Return (X, Y) of the center of cell containing provided text 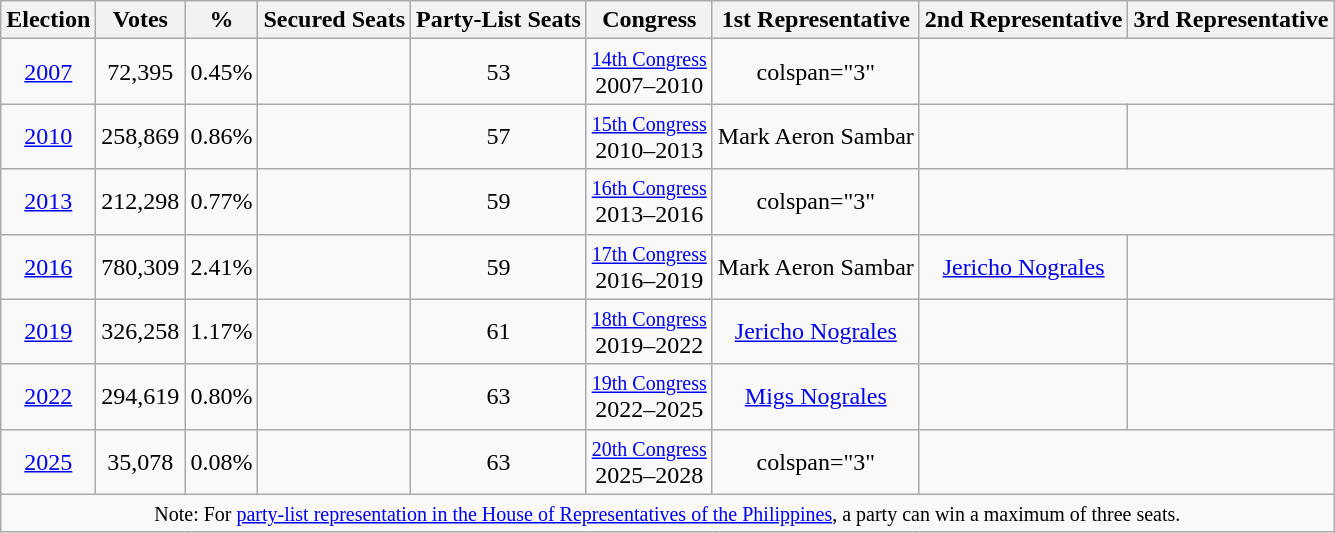
Migs Nograles (816, 396)
16th Congress2013–2016 (649, 202)
Secured Seats (334, 20)
294,619 (140, 396)
35,078 (140, 462)
0.80% (222, 396)
326,258 (140, 332)
Note: For party-list representation in the House of Representatives of the Philippines, a party can win a maximum of three seats. (668, 513)
2010 (48, 136)
3rd Representative (1231, 20)
Congress (649, 20)
Election (48, 20)
0.86% (222, 136)
212,298 (140, 202)
2025 (48, 462)
61 (499, 332)
1st Representative (816, 20)
53 (499, 72)
17th Congress2016–2019 (649, 266)
57 (499, 136)
2.41% (222, 266)
19th Congress2022–2025 (649, 396)
780,309 (140, 266)
1.17% (222, 332)
72,395 (140, 72)
% (222, 20)
20th Congress2025–2028 (649, 462)
0.45% (222, 72)
2016 (48, 266)
258,869 (140, 136)
18th Congress2019–2022 (649, 332)
2nd Representative (1024, 20)
2022 (48, 396)
2013 (48, 202)
Votes (140, 20)
Party-List Seats (499, 20)
14th Congress2007–2010 (649, 72)
2019 (48, 332)
0.77% (222, 202)
2007 (48, 72)
0.08% (222, 462)
15th Congress2010–2013 (649, 136)
